Pinpoint the cell where the given text exists, returning its (X, Y) midpoint coordinate. 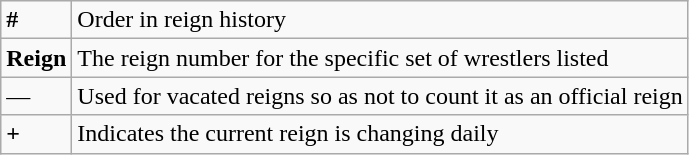
Used for vacated reigns so as not to count it as an official reign (380, 96)
The reign number for the specific set of wrestlers listed (380, 58)
Reign (36, 58)
Order in reign history (380, 20)
— (36, 96)
Indicates the current reign is changing daily (380, 134)
+ (36, 134)
# (36, 20)
